From the cell containing the given text, extract its center point as (X, Y) coordinate. 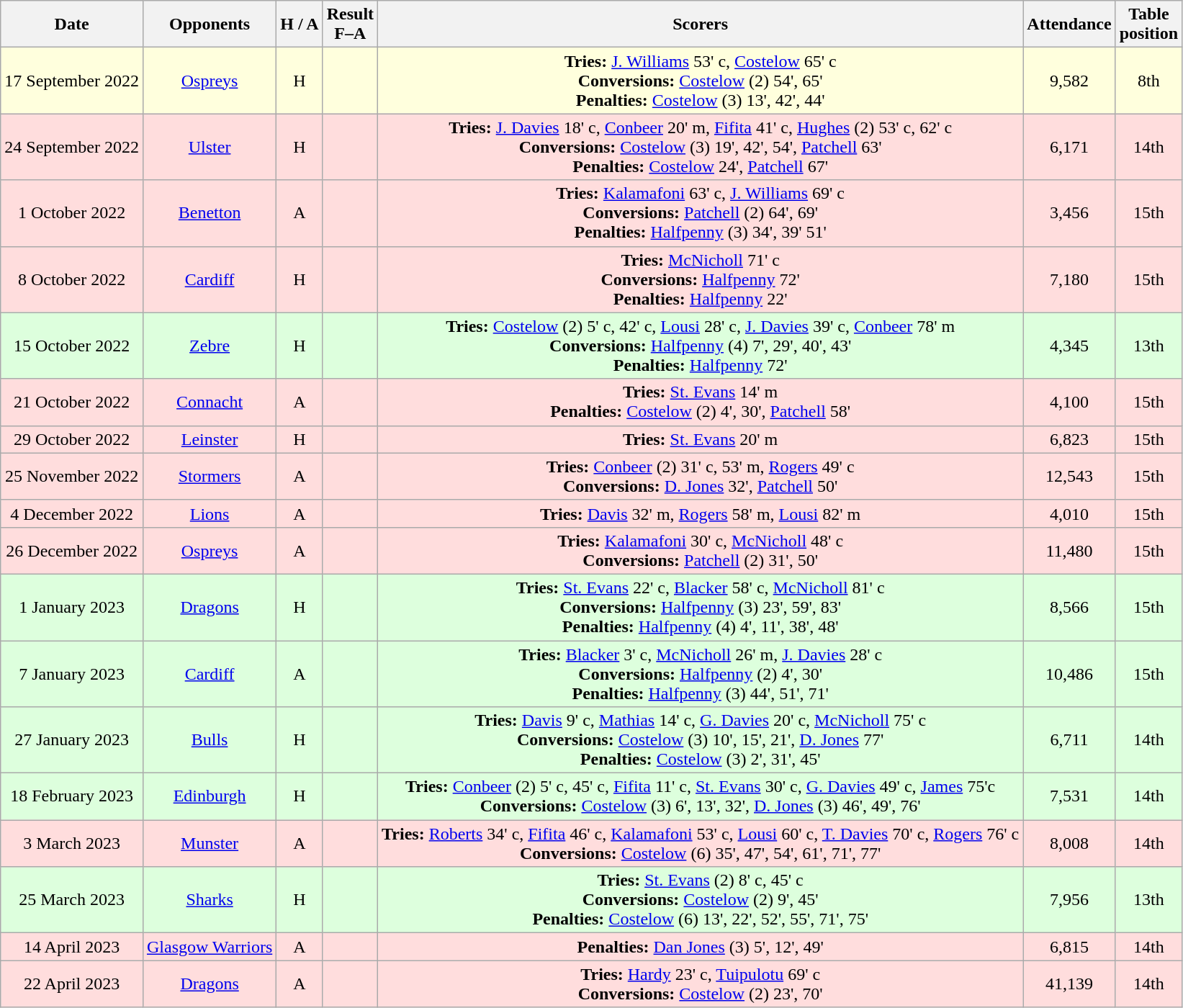
Scorers (701, 24)
21 October 2022 (72, 402)
27 January 2023 (72, 740)
9,582 (1069, 81)
17 September 2022 (72, 81)
Opponents (209, 24)
Benetton (209, 213)
6,171 (1069, 147)
8,566 (1069, 607)
22 April 2023 (72, 984)
Tries: McNicholl 71' cConversions: Halfpenny 72'Penalties: Halfpenny 22' (701, 279)
Tries: Davis 32' m, Rogers 58' m, Lousi 82' m (701, 513)
Munster (209, 844)
Stormers (209, 477)
3 March 2023 (72, 844)
11,480 (1069, 550)
4,100 (1069, 402)
7 January 2023 (72, 674)
Glasgow Warriors (209, 947)
6,823 (1069, 439)
18 February 2023 (72, 796)
Tries: Blacker 3' c, McNicholl 26' m, J. Davies 28' cConversions: Halfpenny (2) 4', 30'Penalties: Halfpenny (3) 44', 51', 71' (701, 674)
Tries: Kalamafoni 30' c, McNicholl 48' cConversions: Patchell (2) 31', 50' (701, 550)
7,180 (1069, 279)
Tries: St. Evans 22' c, Blacker 58' c, McNicholl 81' cConversions: Halfpenny (3) 23', 59', 83'Penalties: Halfpenny (4) 4', 11', 38', 48' (701, 607)
15 October 2022 (72, 346)
6,815 (1069, 947)
41,139 (1069, 984)
25 March 2023 (72, 900)
Tries: St. Evans 14' mPenalties: Costelow (2) 4', 30', Patchell 58' (701, 402)
7,956 (1069, 900)
4,010 (1069, 513)
Edinburgh (209, 796)
14 April 2023 (72, 947)
8 October 2022 (72, 279)
Tableposition (1148, 24)
H / A (300, 24)
Tries: J. Williams 53' c, Costelow 65' cConversions: Costelow (2) 54', 65'Penalties: Costelow (3) 13', 42', 44' (701, 81)
Tries: St. Evans (2) 8' c, 45' cConversions: Costelow (2) 9', 45'Penalties: Costelow (6) 13', 22', 52', 55', 71', 75' (701, 900)
4,345 (1069, 346)
Tries: Hardy 23' c, Tuipulotu 69' cConversions: Costelow (2) 23', 70' (701, 984)
Penalties: Dan Jones (3) 5', 12', 49' (701, 947)
29 October 2022 (72, 439)
Tries: Conbeer (2) 31' c, 53' m, Rogers 49' cConversions: D. Jones 32', Patchell 50' (701, 477)
25 November 2022 (72, 477)
Tries: Costelow (2) 5' c, 42' c, Lousi 28' c, J. Davies 39' c, Conbeer 78' mConversions: Halfpenny (4) 7', 29', 40', 43'Penalties: Halfpenny 72' (701, 346)
1 October 2022 (72, 213)
Attendance (1069, 24)
4 December 2022 (72, 513)
26 December 2022 (72, 550)
3,456 (1069, 213)
ResultF–A (350, 24)
Zebre (209, 346)
Date (72, 24)
8th (1148, 81)
Tries: St. Evans 20' m (701, 439)
Sharks (209, 900)
8,008 (1069, 844)
12,543 (1069, 477)
Ulster (209, 147)
1 January 2023 (72, 607)
Connacht (209, 402)
Lions (209, 513)
6,711 (1069, 740)
10,486 (1069, 674)
Bulls (209, 740)
7,531 (1069, 796)
24 September 2022 (72, 147)
Leinster (209, 439)
Tries: Kalamafoni 63' c, J. Williams 69' cConversions: Patchell (2) 64', 69'Penalties: Halfpenny (3) 34', 39' 51' (701, 213)
